Extract the (X, Y) coordinate from the center of the cell holding the provided text.  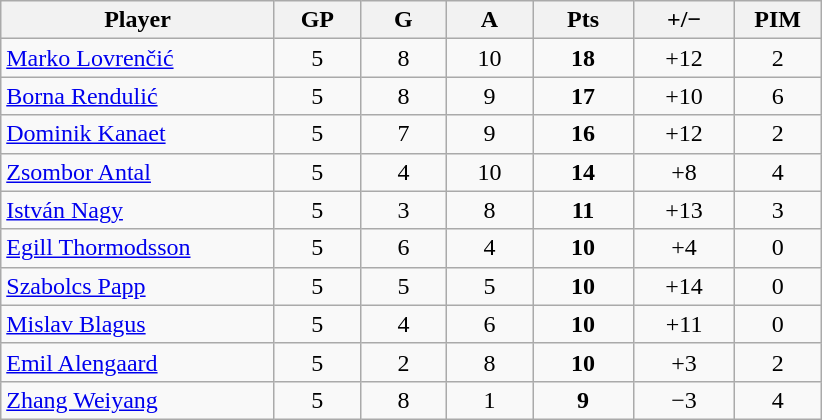
+10 (684, 96)
Pts (582, 20)
PIM (778, 20)
István Nagy (138, 210)
+8 (684, 172)
+13 (684, 210)
+3 (684, 362)
Egill Thormodsson (138, 248)
14 (582, 172)
−3 (684, 400)
16 (582, 134)
+/− (684, 20)
G (403, 20)
17 (582, 96)
18 (582, 58)
Marko Lovrenčić (138, 58)
1 (489, 400)
Szabolcs Papp (138, 286)
GP (317, 20)
Borna Rendulić (138, 96)
Emil Alengaard (138, 362)
Mislav Blagus (138, 324)
+14 (684, 286)
11 (582, 210)
Dominik Kanaet (138, 134)
7 (403, 134)
+11 (684, 324)
+4 (684, 248)
Zhang Weiyang (138, 400)
Player (138, 20)
A (489, 20)
Zsombor Antal (138, 172)
